Search for the cell housing the specified text and yield its [X, Y] center coordinate. 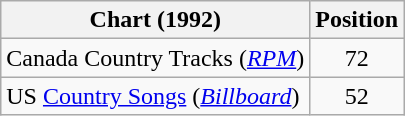
US Country Songs (Billboard) [156, 96]
Canada Country Tracks (RPM) [156, 58]
Position [357, 20]
52 [357, 96]
72 [357, 58]
Chart (1992) [156, 20]
